Return the (X, Y) coordinate for the center point of the cell that contains the specified text.  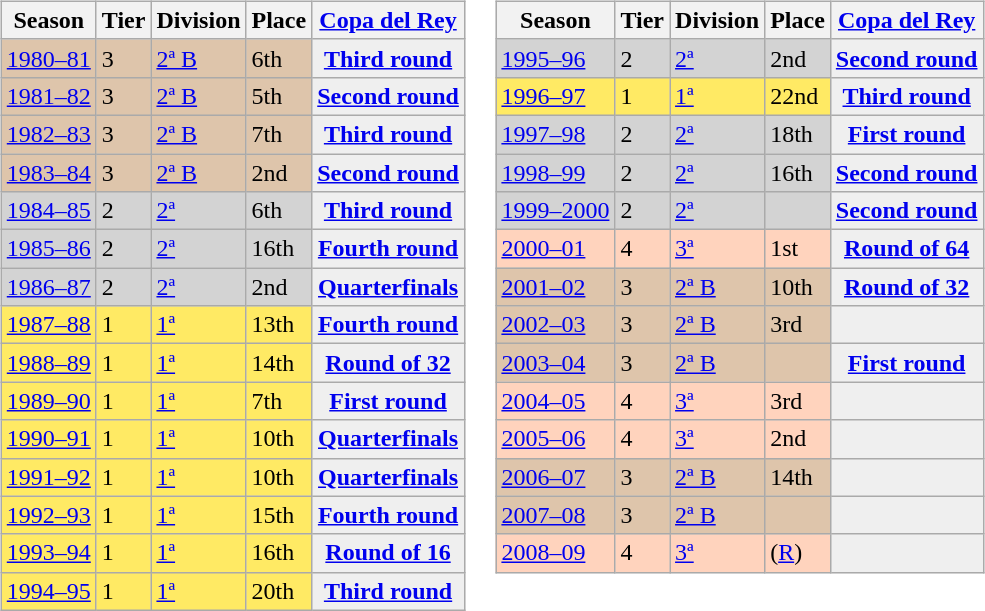
1989–90 (48, 401)
1991–92 (48, 477)
2000–01 (556, 249)
1993–94 (48, 553)
1999–2000 (556, 211)
1997–98 (556, 134)
1992–93 (48, 515)
1998–99 (556, 173)
15th (279, 515)
Round of 64 (906, 249)
1983–84 (48, 173)
18th (798, 134)
13th (279, 325)
1981–82 (48, 96)
1994–95 (48, 591)
2008–09 (556, 553)
5th (279, 96)
2005–06 (556, 439)
1st (798, 249)
1996–97 (556, 96)
1980–81 (48, 58)
2002–03 (556, 325)
22nd (798, 96)
1995–96 (556, 58)
1984–85 (48, 211)
2001–02 (556, 287)
2004–05 (556, 401)
1987–88 (48, 325)
2007–08 (556, 515)
Round of 16 (388, 553)
(R) (798, 553)
2003–04 (556, 363)
1988–89 (48, 363)
2006–07 (556, 477)
1982–83 (48, 134)
1990–91 (48, 439)
20th (279, 591)
1986–87 (48, 287)
1985–86 (48, 249)
